Detect which cell encompasses the target text, then output its [X, Y] center coordinate. 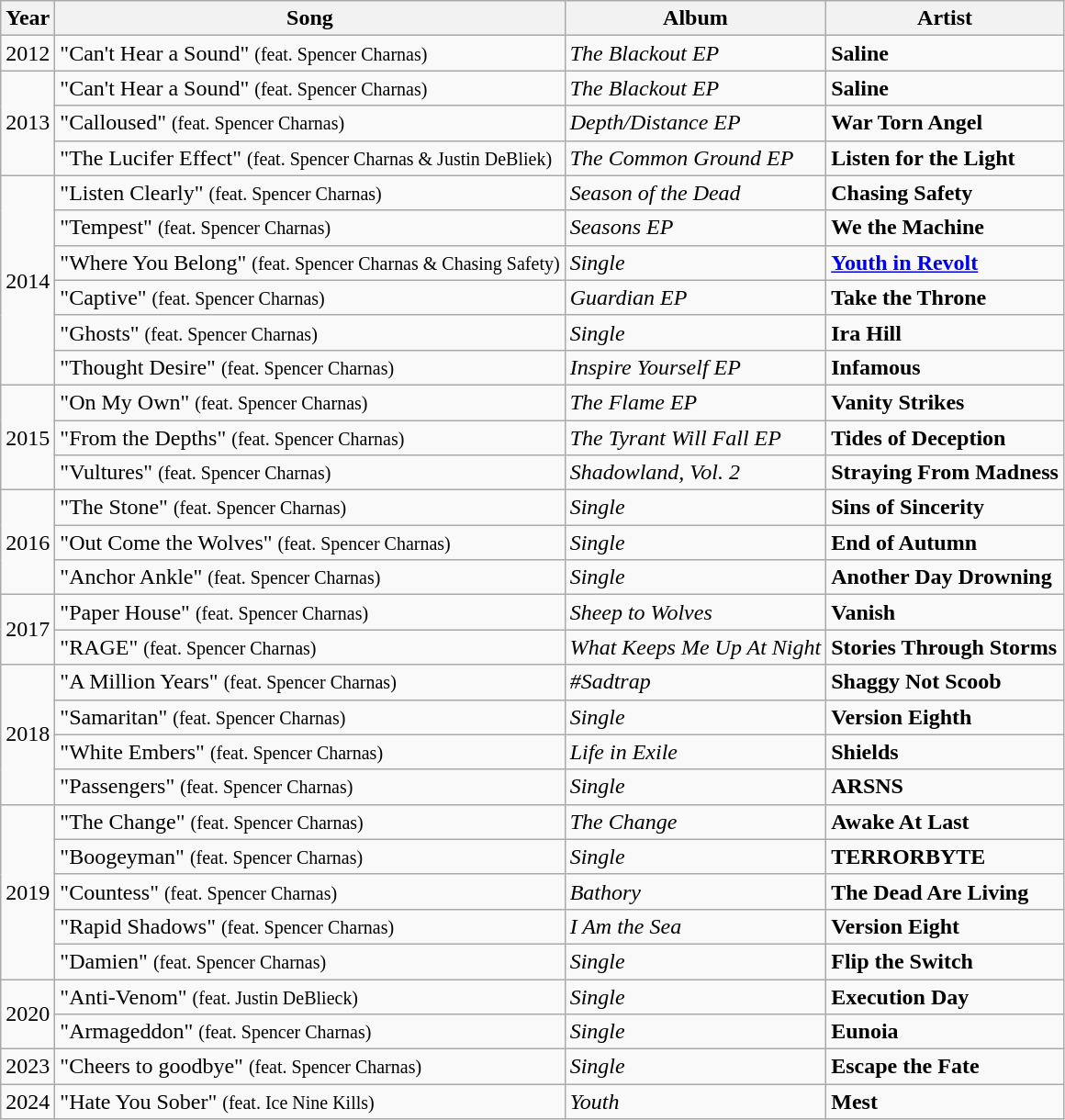
"Ghosts" (feat. Spencer Charnas) [310, 332]
Album [696, 18]
The Change [696, 822]
Eunoia [946, 1032]
Year [28, 18]
"The Change" (feat. Spencer Charnas) [310, 822]
2019 [28, 891]
"A Million Years" (feat. Spencer Charnas) [310, 682]
"Countess" (feat. Spencer Charnas) [310, 891]
What Keeps Me Up At Night [696, 647]
"RAGE" (feat. Spencer Charnas) [310, 647]
2017 [28, 630]
Youth [696, 1102]
2012 [28, 53]
2020 [28, 1014]
Version Eighth [946, 717]
Sheep to Wolves [696, 612]
"Where You Belong" (feat. Spencer Charnas & Chasing Safety) [310, 263]
Take the Throne [946, 297]
Inspire Yourself EP [696, 367]
"Out Come the Wolves" (feat. Spencer Charnas) [310, 543]
Mest [946, 1102]
2016 [28, 543]
2024 [28, 1102]
"Tempest" (feat. Spencer Charnas) [310, 228]
2014 [28, 280]
Guardian EP [696, 297]
"Rapid Shadows" (feat. Spencer Charnas) [310, 926]
Listen for the Light [946, 158]
"Paper House" (feat. Spencer Charnas) [310, 612]
Vanish [946, 612]
Tides of Deception [946, 438]
"Vultures" (feat. Spencer Charnas) [310, 473]
"Thought Desire" (feat. Spencer Charnas) [310, 367]
Depth/Distance EP [696, 123]
"White Embers" (feat. Spencer Charnas) [310, 752]
I Am the Sea [696, 926]
Infamous [946, 367]
TERRORBYTE [946, 857]
End of Autumn [946, 543]
"Captive" (feat. Spencer Charnas) [310, 297]
Straying From Madness [946, 473]
"Samaritan" (feat. Spencer Charnas) [310, 717]
"Damien" (feat. Spencer Charnas) [310, 961]
2013 [28, 123]
Escape the Fate [946, 1067]
2015 [28, 437]
Bathory [696, 891]
Sins of Sincerity [946, 508]
"Passengers" (feat. Spencer Charnas) [310, 787]
2018 [28, 734]
"Listen Clearly" (feat. Spencer Charnas) [310, 193]
Vanity Strikes [946, 402]
Another Day Drowning [946, 577]
"Boogeyman" (feat. Spencer Charnas) [310, 857]
Shields [946, 752]
We the Machine [946, 228]
Life in Exile [696, 752]
Season of the Dead [696, 193]
"From the Depths" (feat. Spencer Charnas) [310, 438]
#Sadtrap [696, 682]
Shaggy Not Scoob [946, 682]
Execution Day [946, 996]
"The Stone" (feat. Spencer Charnas) [310, 508]
The Common Ground EP [696, 158]
ARSNS [946, 787]
"Cheers to goodbye" (feat. Spencer Charnas) [310, 1067]
"Anti-Venom" (feat. Justin DeBlieck) [310, 996]
Artist [946, 18]
Stories Through Storms [946, 647]
Awake At Last [946, 822]
Chasing Safety [946, 193]
"On My Own" (feat. Spencer Charnas) [310, 402]
The Tyrant Will Fall EP [696, 438]
"Armageddon" (feat. Spencer Charnas) [310, 1032]
Version Eight [946, 926]
The Flame EP [696, 402]
Shadowland, Vol. 2 [696, 473]
Ira Hill [946, 332]
Song [310, 18]
"Anchor Ankle" (feat. Spencer Charnas) [310, 577]
"Calloused" (feat. Spencer Charnas) [310, 123]
War Torn Angel [946, 123]
Flip the Switch [946, 961]
"Hate You Sober" (feat. Ice Nine Kills) [310, 1102]
Youth in Revolt [946, 263]
"The Lucifer Effect" (feat. Spencer Charnas & Justin DeBliek) [310, 158]
The Dead Are Living [946, 891]
Seasons EP [696, 228]
2023 [28, 1067]
